Output the (X, Y) coordinate of the center of the cell containing the given text.  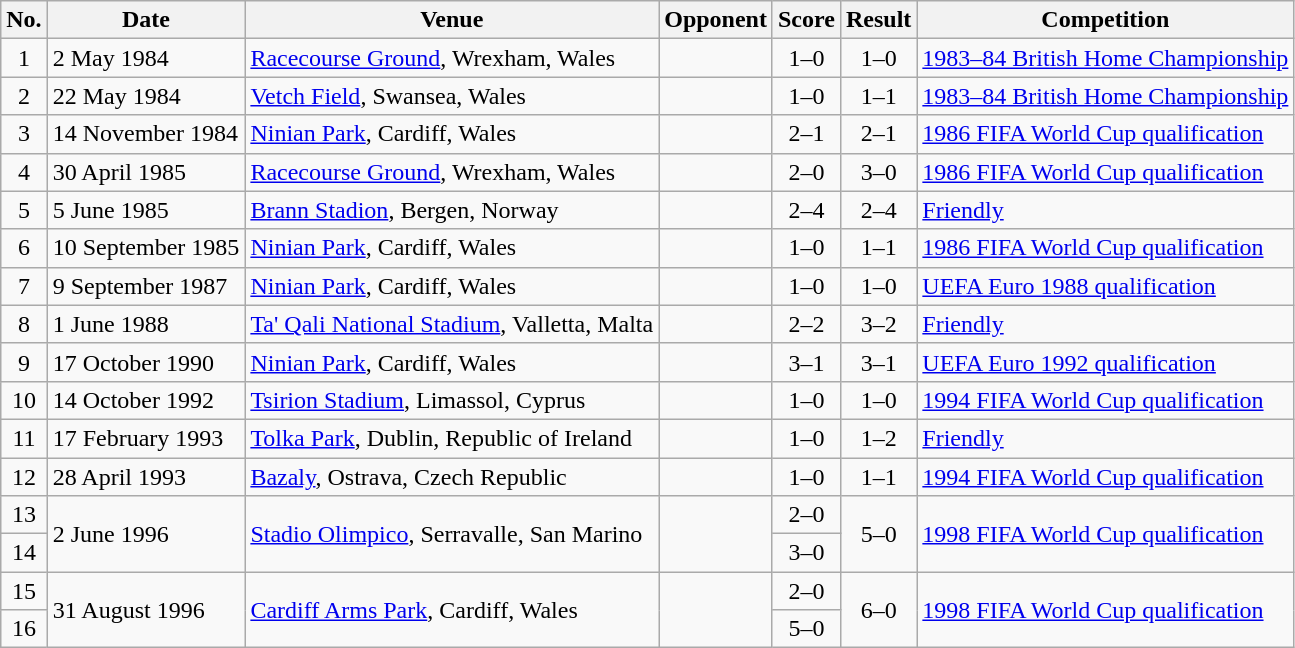
1 June 1988 (146, 324)
12 (24, 477)
No. (24, 20)
1 (24, 58)
5 June 1985 (146, 210)
Cardiff Arms Park, Cardiff, Wales (452, 610)
Brann Stadion, Bergen, Norway (452, 210)
Opponent (716, 20)
2 May 1984 (146, 58)
15 (24, 591)
3 (24, 134)
Bazaly, Ostrava, Czech Republic (452, 477)
17 February 1993 (146, 438)
Stadio Olimpico, Serravalle, San Marino (452, 534)
9 (24, 362)
8 (24, 324)
UEFA Euro 1992 qualification (1106, 362)
14 November 1984 (146, 134)
22 May 1984 (146, 96)
10 September 1985 (146, 248)
Tolka Park, Dublin, Republic of Ireland (452, 438)
4 (24, 172)
30 April 1985 (146, 172)
31 August 1996 (146, 610)
UEFA Euro 1988 qualification (1106, 286)
11 (24, 438)
6–0 (878, 610)
Result (878, 20)
2 (24, 96)
9 September 1987 (146, 286)
Tsirion Stadium, Limassol, Cyprus (452, 400)
Competition (1106, 20)
13 (24, 515)
Venue (452, 20)
10 (24, 400)
7 (24, 286)
28 April 1993 (146, 477)
2 June 1996 (146, 534)
Date (146, 20)
6 (24, 248)
5 (24, 210)
Score (806, 20)
Vetch Field, Swansea, Wales (452, 96)
16 (24, 629)
2–2 (806, 324)
17 October 1990 (146, 362)
1–2 (878, 438)
3–2 (878, 324)
Ta' Qali National Stadium, Valletta, Malta (452, 324)
14 October 1992 (146, 400)
14 (24, 553)
